Capture the cell that displays the provided text and extract its [X, Y] central coordinate. 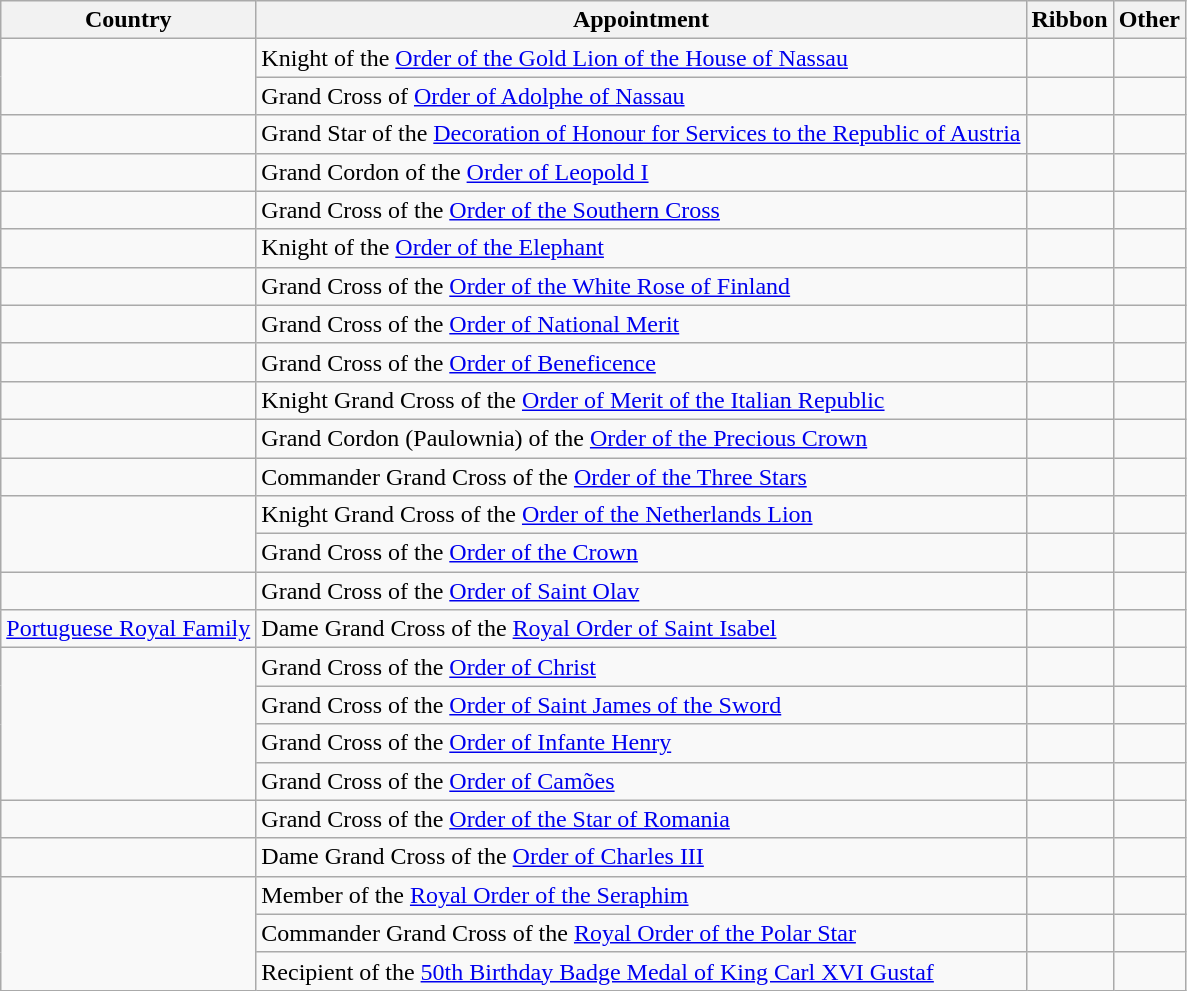
Grand Cross of the Order of Infante Henry [641, 743]
Grand Cross of the Order of the White Rose of Finland [641, 286]
Grand Cross of the Order of the Star of Romania [641, 819]
Dame Grand Cross of the Royal Order of Saint Isabel [641, 629]
Grand Cross of the Order of the Crown [641, 553]
Grand Cordon (Paulownia) of the Order of the Precious Crown [641, 438]
Knight Grand Cross of the Order of Merit of the Italian Republic [641, 400]
Appointment [641, 20]
Grand Cross of the Order of Saint Olav [641, 591]
Grand Cross of the Order of National Merit [641, 324]
Grand Cross of Order of Adolphe of Nassau [641, 96]
Ribbon [1070, 20]
Member of the Royal Order of the Seraphim [641, 895]
Recipient of the 50th Birthday Badge Medal of King Carl XVI Gustaf [641, 971]
Knight of the Order of the Elephant [641, 248]
Portuguese Royal Family [128, 629]
Grand Star of the Decoration of Honour for Services to the Republic of Austria [641, 134]
Dame Grand Cross of the Order of Charles III [641, 857]
Commander Grand Cross of the Royal Order of the Polar Star [641, 933]
Grand Cross of the Order of Beneficence [641, 362]
Country [128, 20]
Other [1149, 20]
Knight Grand Cross of the Order of the Netherlands Lion [641, 515]
Grand Cross of the Order of the Southern Cross [641, 210]
Grand Cross of the Order of Christ [641, 667]
Knight of the Order of the Gold Lion of the House of Nassau [641, 58]
Grand Cross of the Order of Saint James of the Sword [641, 705]
Commander Grand Cross of the Order of the Three Stars [641, 477]
Grand Cross of the Order of Camões [641, 781]
Grand Cordon of the Order of Leopold I [641, 172]
